Scan for the cell matching the given text and deliver its [X, Y] coordinate at center. 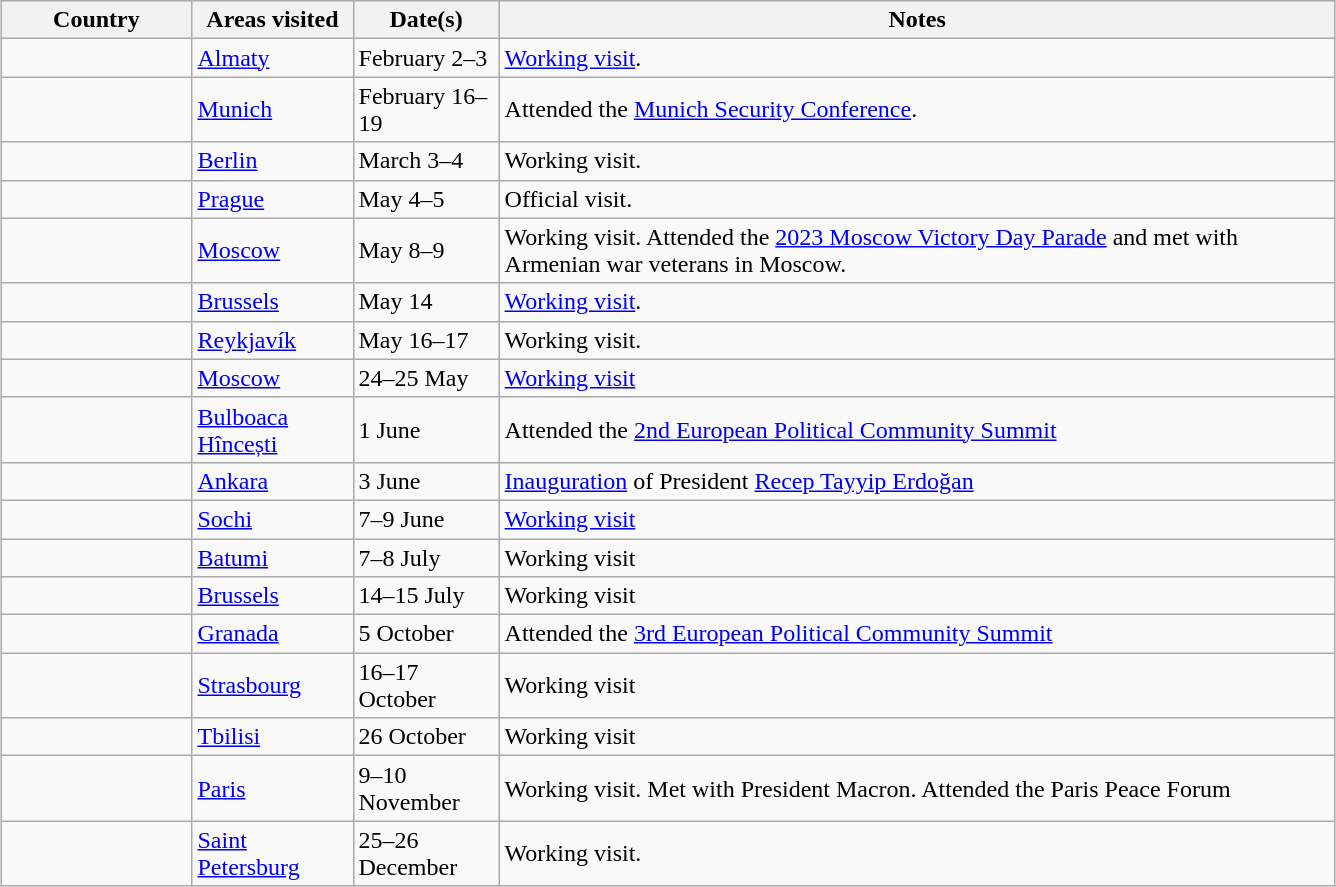
3 June [426, 481]
1 June [426, 430]
Berlin [272, 161]
Official visit. [917, 199]
14–15 July [426, 596]
Working visit. Attended the 2023 Moscow Victory Day Parade and met with Armenian war veterans in Moscow. [917, 250]
Almaty [272, 58]
May 4–5 [426, 199]
24–25 May [426, 378]
May 14 [426, 302]
25–26 December [426, 854]
Attended the 2nd European Political Community Summit [917, 430]
Country [96, 20]
Sochi [272, 519]
26 October [426, 737]
Attended the Munich Security Conference. [917, 110]
March 3–4 [426, 161]
February 16–19 [426, 110]
Saint Petersburg [272, 854]
May 8–9 [426, 250]
5 October [426, 634]
BulboacaHîncești [272, 430]
February 2–3 [426, 58]
Inauguration of President Recep Tayyip Erdoğan [917, 481]
Granada [272, 634]
16–17 October [426, 686]
Date(s) [426, 20]
Munich [272, 110]
Tbilisi [272, 737]
Ankara [272, 481]
Batumi [272, 557]
Working visit. Met with President Macron. Attended the Paris Peace Forum [917, 788]
Reykjavík [272, 340]
May 16–17 [426, 340]
Areas visited [272, 20]
Notes [917, 20]
Strasbourg [272, 686]
7–8 July [426, 557]
Paris [272, 788]
9–10 November [426, 788]
Prague [272, 199]
Attended the 3rd European Political Community Summit [917, 634]
7–9 June [426, 519]
